Extract the [x, y] coordinate from the center of the cell holding the provided text.  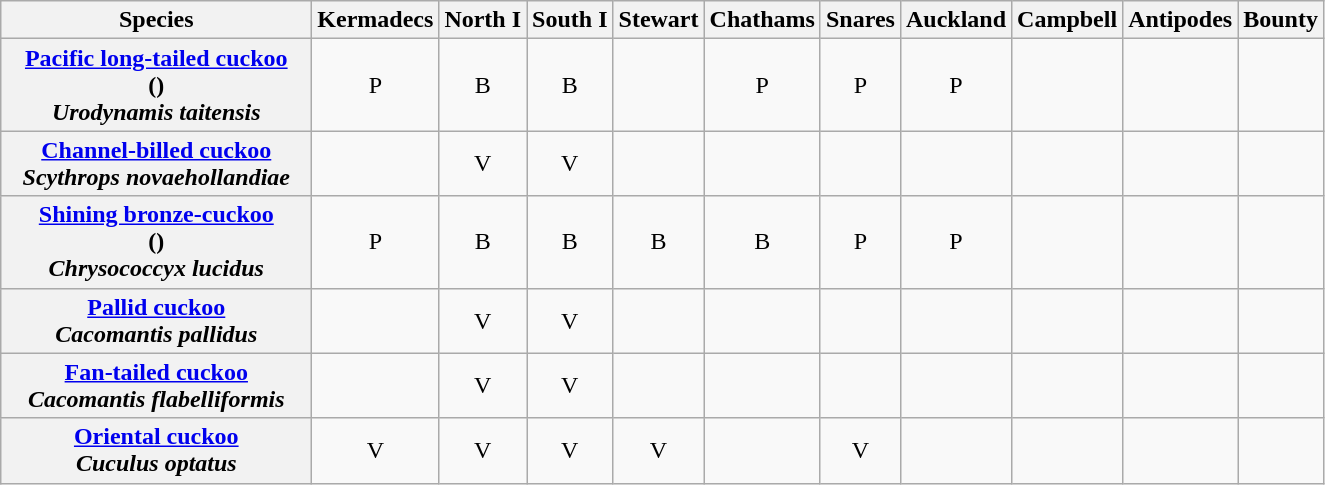
South I [570, 20]
Species [156, 20]
Chathams [762, 20]
Pallid cuckooCacomantis pallidus [156, 320]
Antipodes [1180, 20]
Campbell [1068, 20]
Stewart [658, 20]
Snares [860, 20]
Fan-tailed cuckooCacomantis flabelliformis [156, 386]
Kermadecs [376, 20]
Bounty [1281, 20]
Shining bronze-cuckoo()Chrysococcyx lucidus [156, 242]
Oriental cuckooCuculus optatus [156, 450]
Channel-billed cuckooScythrops novaehollandiae [156, 164]
Pacific long-tailed cuckoo()Urodynamis taitensis [156, 85]
North I [483, 20]
Auckland [956, 20]
